Find where the given text appears and provide that cell's center as [X, Y] coordinate. 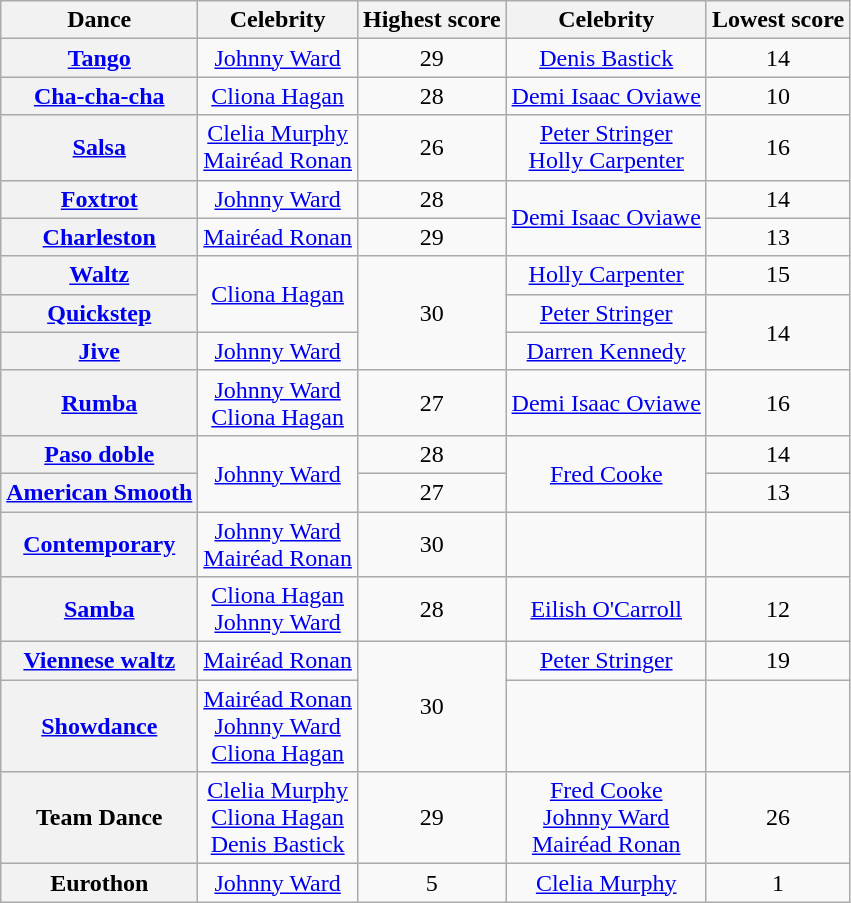
10 [778, 96]
Denis Bastick [606, 58]
Salsa [100, 148]
Highest score [432, 20]
1 [778, 883]
American Smooth [100, 492]
19 [778, 661]
Team Dance [100, 818]
Jive [100, 351]
Paso doble [100, 454]
Clelia MurphyCliona HaganDenis Bastick [278, 818]
Holly Carpenter [606, 275]
Eurothon [100, 883]
Dance [100, 20]
Peter StringerHolly Carpenter [606, 148]
Johnny WardMairéad Ronan [278, 544]
Cliona HaganJohnny Ward [278, 610]
Viennese waltz [100, 661]
Tango [100, 58]
Rumba [100, 402]
Fred CookeJohnny WardMairéad Ronan [606, 818]
Waltz [100, 275]
Clelia Murphy [606, 883]
Lowest score [778, 20]
5 [432, 883]
Cha-cha-cha [100, 96]
Samba [100, 610]
Clelia MurphyMairéad Ronan [278, 148]
Charleston [100, 237]
12 [778, 610]
Showdance [100, 726]
Contemporary [100, 544]
Fred Cooke [606, 473]
Mairéad RonanJohnny WardCliona Hagan [278, 726]
Darren Kennedy [606, 351]
Quickstep [100, 313]
15 [778, 275]
Eilish O'Carroll [606, 610]
Johnny WardCliona Hagan [278, 402]
Foxtrot [100, 199]
